Extract the [X, Y] coordinate from the center of the cell holding the provided text.  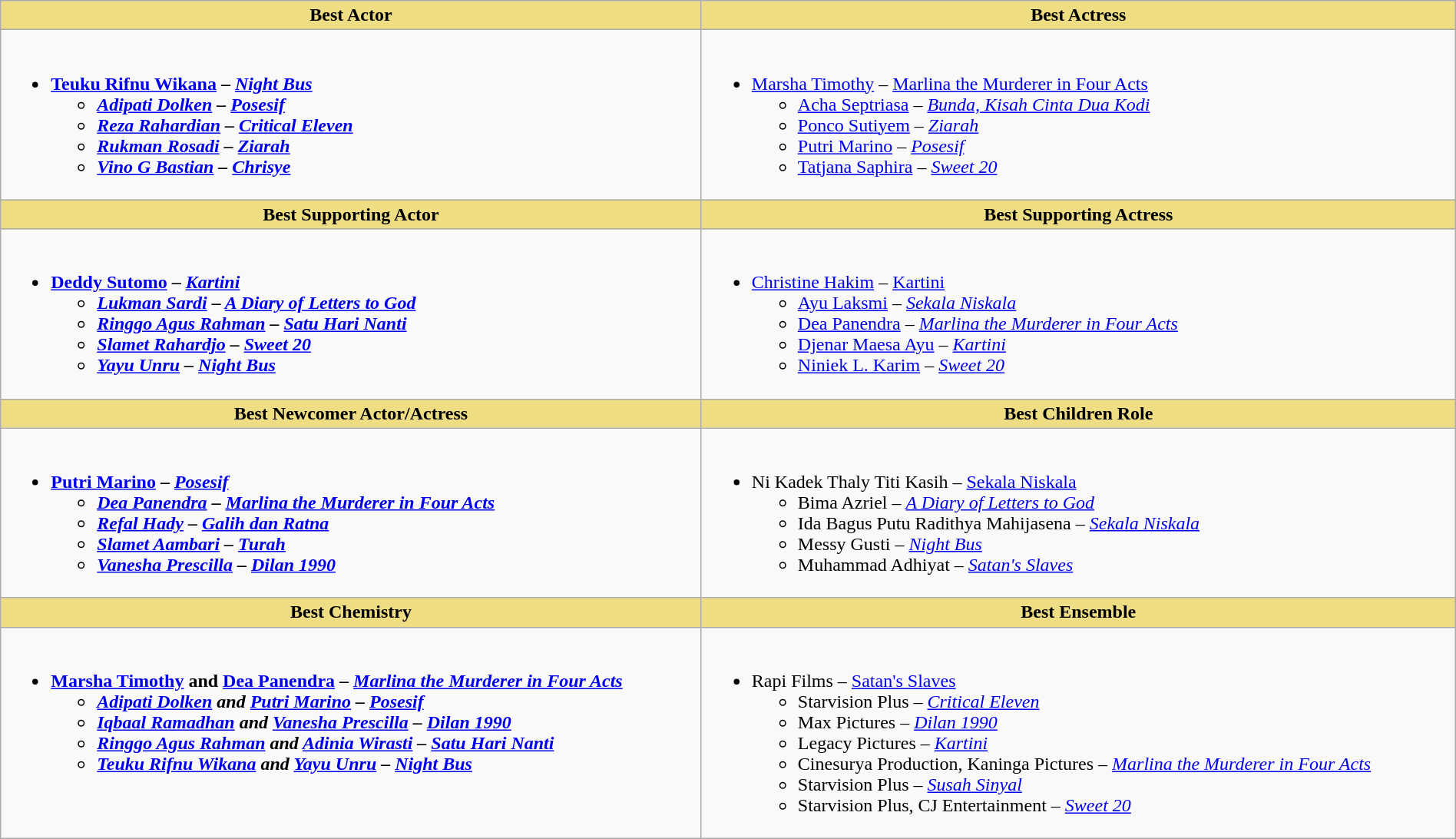
Best Supporting Actor [352, 214]
Deddy Sutomo – KartiniLukman Sardi – A Diary of Letters to GodRinggo Agus Rahman – Satu Hari NantiSlamet Rahardjo – Sweet 20Yayu Unru – Night Bus [352, 313]
Best Newcomer Actor/Actress [352, 413]
Best Children Role [1078, 413]
Best Ensemble [1078, 612]
Best Actor [352, 15]
Best Actress [1078, 15]
Teuku Rifnu Wikana – Night BusAdipati Dolken – PosesifReza Rahardian – Critical ElevenRukman Rosadi – ZiarahVino G Bastian – Chrisye [352, 115]
Best Chemistry [352, 612]
Best Supporting Actress [1078, 214]
